Determine the [X, Y] coordinate at the center of the cell enclosing the given text.  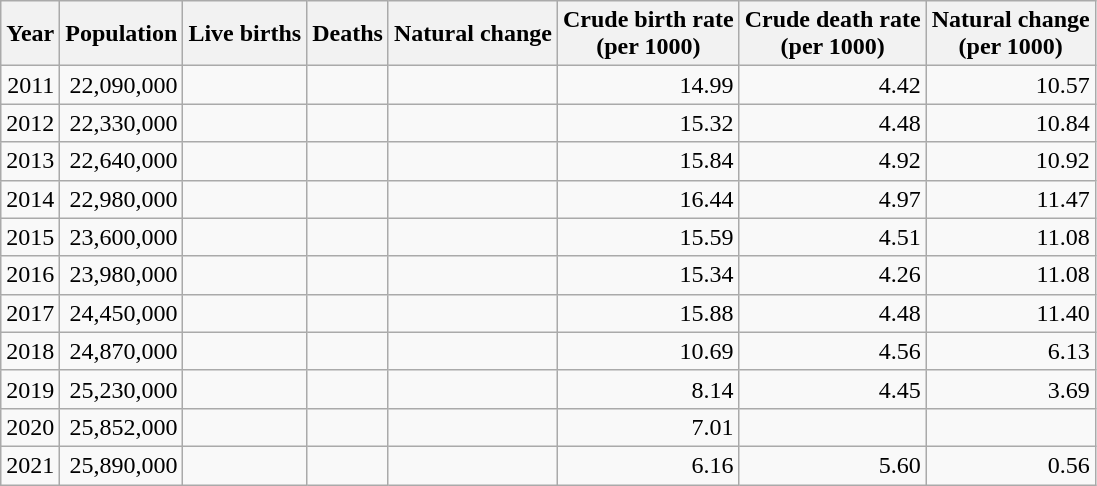
22,980,000 [122, 199]
4.26 [832, 275]
7.01 [648, 427]
15.88 [648, 313]
22,330,000 [122, 123]
2015 [30, 237]
2020 [30, 427]
4.92 [832, 161]
4.97 [832, 199]
3.69 [1010, 389]
Deaths [348, 34]
2016 [30, 275]
10.57 [1010, 85]
2018 [30, 351]
6.16 [648, 465]
10.69 [648, 351]
Population [122, 34]
11.47 [1010, 199]
23,600,000 [122, 237]
2019 [30, 389]
15.34 [648, 275]
2011 [30, 85]
2013 [30, 161]
15.32 [648, 123]
Crude death rate(per 1000) [832, 34]
4.51 [832, 237]
16.44 [648, 199]
24,450,000 [122, 313]
25,852,000 [122, 427]
Natural change [472, 34]
Live births [245, 34]
4.42 [832, 85]
23,980,000 [122, 275]
14.99 [648, 85]
10.84 [1010, 123]
2017 [30, 313]
5.60 [832, 465]
0.56 [1010, 465]
8.14 [648, 389]
22,640,000 [122, 161]
22,090,000 [122, 85]
25,230,000 [122, 389]
Year [30, 34]
2014 [30, 199]
6.13 [1010, 351]
Natural change(per 1000) [1010, 34]
10.92 [1010, 161]
24,870,000 [122, 351]
4.45 [832, 389]
25,890,000 [122, 465]
15.59 [648, 237]
11.40 [1010, 313]
2021 [30, 465]
Crude birth rate(per 1000) [648, 34]
4.56 [832, 351]
15.84 [648, 161]
2012 [30, 123]
